Identify which cell holds the provided text, then report its (x, y) central coordinate. 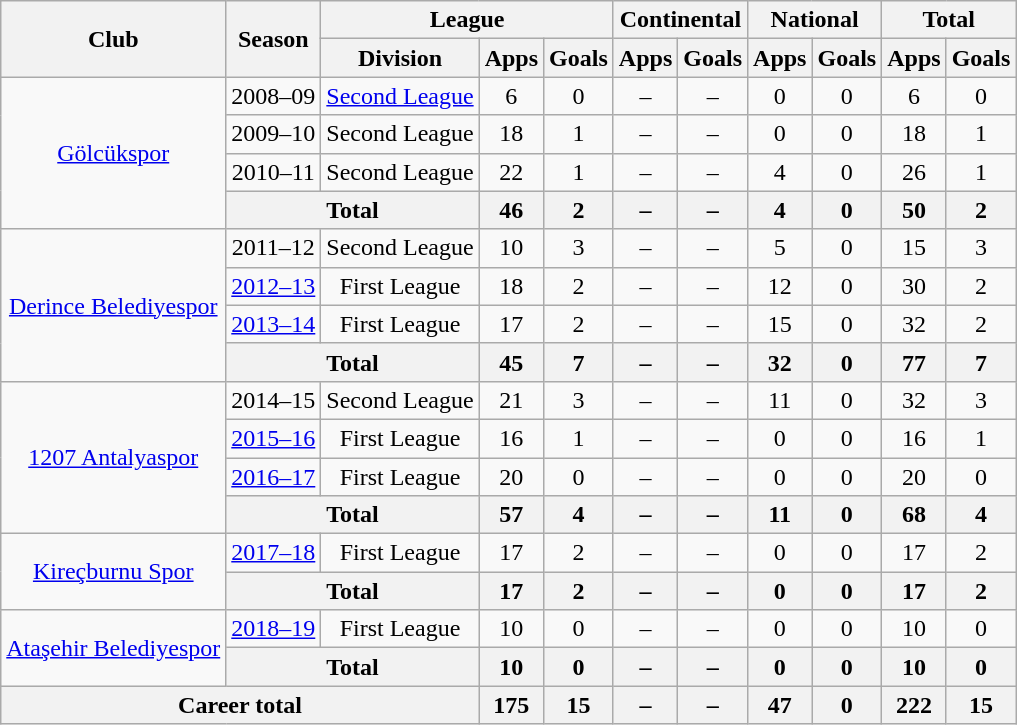
Gölcükspor (114, 153)
Continental (680, 20)
Club (114, 39)
45 (511, 362)
222 (914, 705)
26 (914, 172)
21 (511, 400)
National (815, 20)
57 (511, 515)
1207 Antalyaspor (114, 457)
68 (914, 515)
Career total (240, 705)
30 (914, 286)
2015–16 (274, 438)
Derince Belediyespor (114, 305)
2016–17 (274, 477)
2011–12 (274, 248)
2013–14 (274, 324)
2014–15 (274, 400)
Season (274, 39)
League (468, 20)
47 (780, 705)
2018–19 (274, 629)
2012–13 (274, 286)
2008–09 (274, 96)
Division (400, 58)
12 (780, 286)
Ataşehir Belediyespor (114, 648)
2010–11 (274, 172)
22 (511, 172)
50 (914, 210)
5 (780, 248)
2009–10 (274, 134)
Kireçburnu Spor (114, 572)
77 (914, 362)
46 (511, 210)
2017–18 (274, 553)
175 (511, 705)
